Search for the cell housing the specified text and yield its (X, Y) center coordinate. 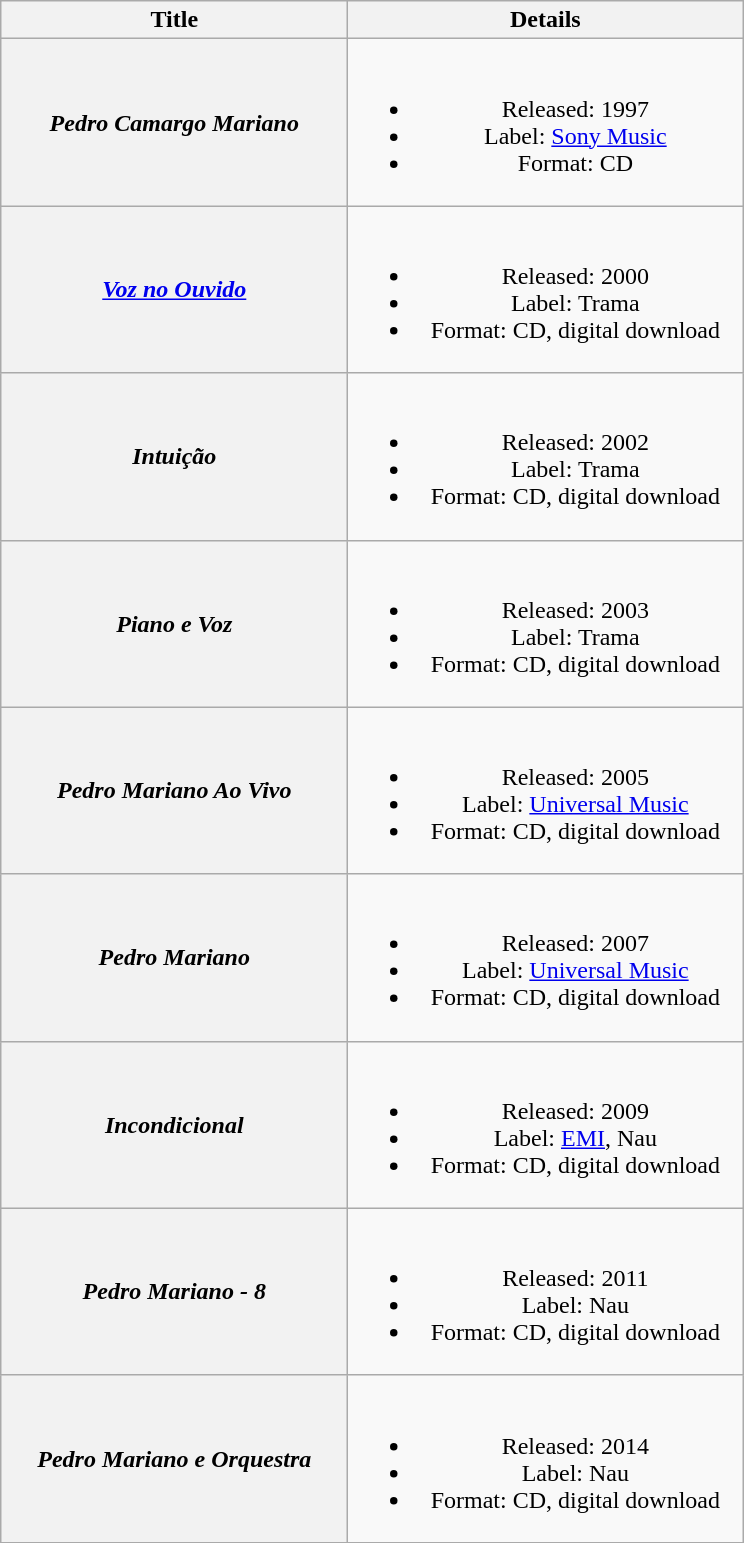
Released: 2011Label: NauFormat: CD, digital download (546, 1292)
Pedro Mariano - 8 (174, 1292)
Pedro Mariano e Orquestra (174, 1458)
Pedro Camargo Mariano (174, 122)
Released: 2009Label: EMI, NauFormat: CD, digital download (546, 1124)
Voz no Ouvido (174, 290)
Released: 1997Label: Sony MusicFormat: CD (546, 122)
Details (546, 20)
Released: 2005Label: Universal MusicFormat: CD, digital download (546, 790)
Released: 2007Label: Universal MusicFormat: CD, digital download (546, 958)
Released: 2002Label: TramaFormat: CD, digital download (546, 456)
Incondicional (174, 1124)
Pedro Mariano (174, 958)
Released: 2000Label: TramaFormat: CD, digital download (546, 290)
Released: 2014Label: NauFormat: CD, digital download (546, 1458)
Released: 2003Label: TramaFormat: CD, digital download (546, 624)
Title (174, 20)
Piano e Voz (174, 624)
Intuição (174, 456)
Pedro Mariano Ao Vivo (174, 790)
